Output the [x, y] coordinate of the center of the cell containing the given text.  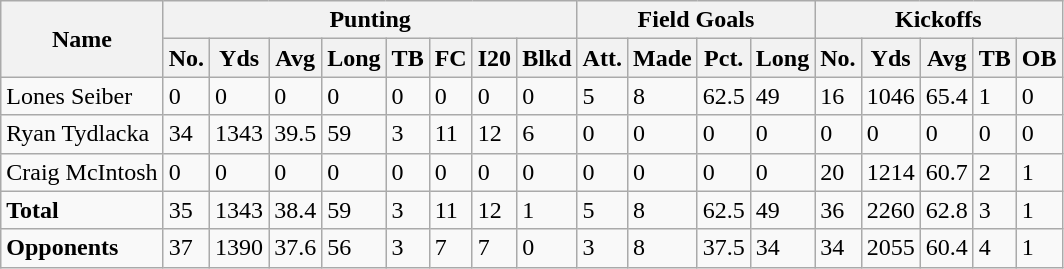
Made [662, 58]
39.5 [296, 134]
56 [354, 248]
1046 [890, 96]
2260 [890, 210]
62.8 [946, 210]
Total [82, 210]
60.7 [946, 172]
Punting [370, 20]
FC [450, 58]
I20 [494, 58]
OB [1039, 58]
Lones Seiber [82, 96]
Kickoffs [938, 20]
16 [838, 96]
Att. [602, 58]
1390 [240, 248]
37.5 [724, 248]
6 [547, 134]
38.4 [296, 210]
60.4 [946, 248]
36 [838, 210]
Craig McIntosh [82, 172]
37.6 [296, 248]
Name [82, 39]
37 [186, 248]
65.4 [946, 96]
Opponents [82, 248]
Pct. [724, 58]
35 [186, 210]
Blkd [547, 58]
2 [994, 172]
20 [838, 172]
4 [994, 248]
2055 [890, 248]
Ryan Tydlacka [82, 134]
Field Goals [696, 20]
1214 [890, 172]
